Return (X, Y) of the center of cell containing provided text 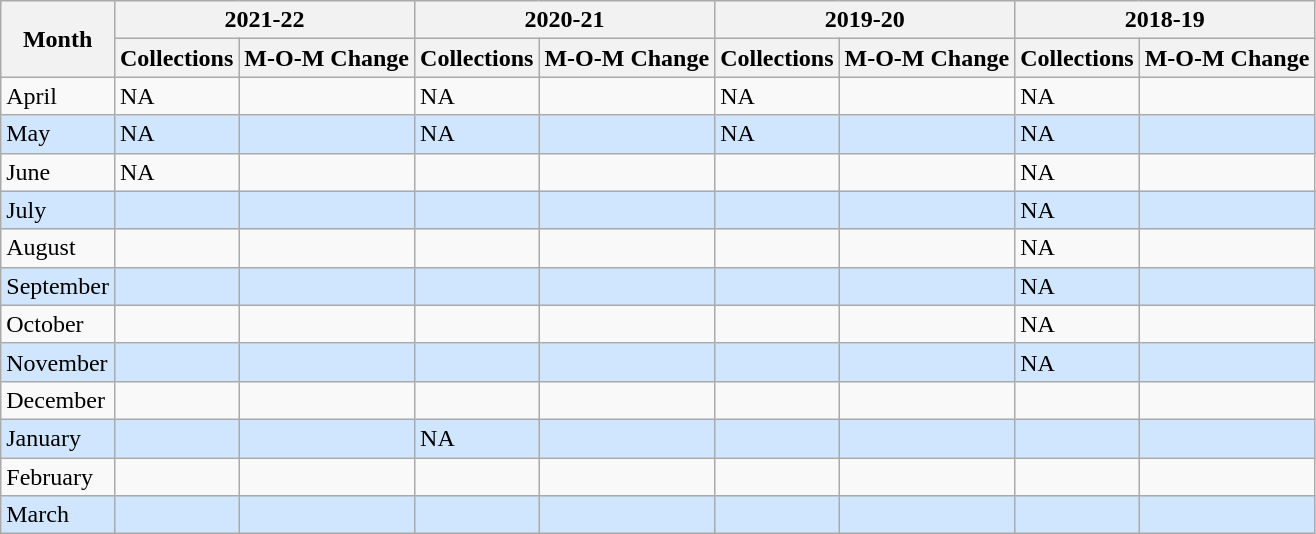
May (58, 134)
2020-21 (565, 20)
March (58, 515)
April (58, 96)
2019-20 (865, 20)
August (58, 248)
June (58, 172)
2018-19 (1165, 20)
February (58, 477)
October (58, 324)
2021-22 (264, 20)
January (58, 438)
December (58, 400)
Month (58, 39)
September (58, 286)
July (58, 210)
November (58, 362)
